Detect which cell encompasses the target text, then output its [X, Y] center coordinate. 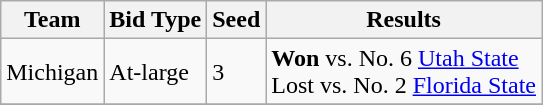
Michigan [52, 72]
Team [52, 20]
Bid Type [156, 20]
At-large [156, 72]
Results [404, 20]
3 [236, 72]
Seed [236, 20]
Won vs. No. 6 Utah StateLost vs. No. 2 Florida State [404, 72]
